Extract the [X, Y] coordinate from the center of the cell holding the provided text.  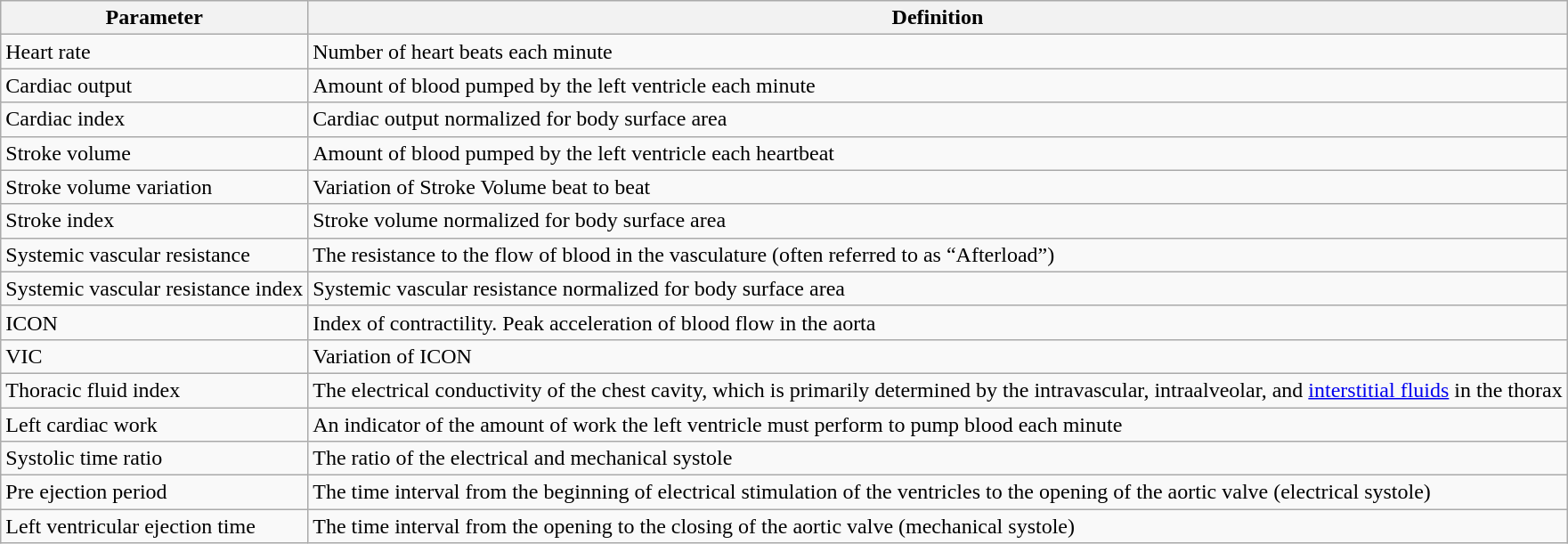
Stroke volume normalized for body surface area [938, 221]
Systemic vascular resistance index [155, 288]
Left cardiac work [155, 425]
Thoracic fluid index [155, 390]
Systemic vascular resistance [155, 255]
Heart rate [155, 52]
The resistance to the flow of blood in the vasculature (often referred to as “Afterload”) [938, 255]
Amount of blood pumped by the left ventricle each minute [938, 85]
An indicator of the amount of work the left ventricle must perform to pump blood each minute [938, 425]
Parameter [155, 18]
Cardiac output [155, 85]
Cardiac index [155, 119]
Cardiac output normalized for body surface area [938, 119]
Number of heart beats each minute [938, 52]
Stroke volume variation [155, 187]
Systemic vascular resistance normalized for body surface area [938, 288]
The ratio of the electrical and mechanical systole [938, 459]
Left ventricular ejection time [155, 526]
Systolic time ratio [155, 459]
Pre ejection period [155, 492]
Stroke index [155, 221]
Definition [938, 18]
Index of contractility. Peak acceleration of blood flow in the aorta [938, 322]
VIC [155, 356]
The time interval from the beginning of electrical stimulation of the ventricles to the opening of the aortic valve (electrical systole) [938, 492]
Stroke volume [155, 153]
Amount of blood pumped by the left ventricle each heartbeat [938, 153]
The time interval from the opening to the closing of the aortic valve (mechanical systole) [938, 526]
ICON [155, 322]
Variation of Stroke Volume beat to beat [938, 187]
Variation of ICON [938, 356]
